Determine the [x, y] coordinate at the center of the cell enclosing the given text.  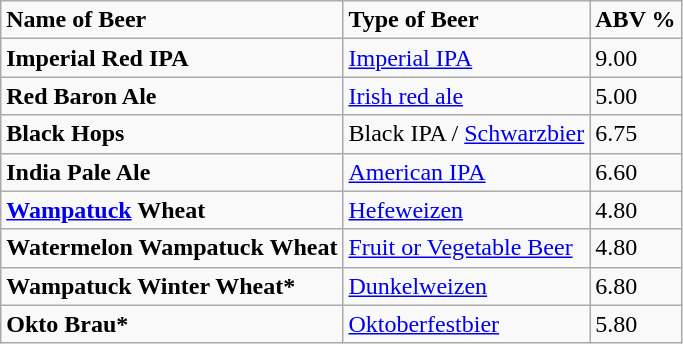
Black IPA / Schwarzbier [466, 134]
Imperial IPA [466, 58]
ABV % [636, 20]
9.00 [636, 58]
Wampatuck Wheat [172, 210]
Watermelon Wampatuck Wheat [172, 248]
5.80 [636, 324]
6.60 [636, 172]
Black Hops [172, 134]
Wampatuck Winter Wheat* [172, 286]
5.00 [636, 96]
Red Baron Ale [172, 96]
6.80 [636, 286]
Hefeweizen [466, 210]
Oktoberfestbier [466, 324]
Type of Beer [466, 20]
Irish red ale [466, 96]
Okto Brau* [172, 324]
India Pale Ale [172, 172]
Name of Beer [172, 20]
Dunkelweizen [466, 286]
6.75 [636, 134]
American IPA [466, 172]
Fruit or Vegetable Beer [466, 248]
Imperial Red IPA [172, 58]
